Capture the cell that displays the provided text and extract its (X, Y) central coordinate. 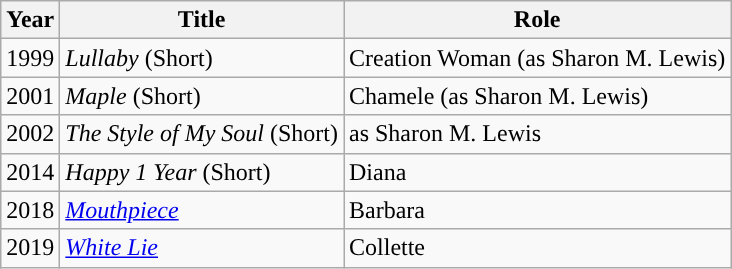
Lullaby (Short) (202, 58)
2019 (30, 248)
White Lie (202, 248)
as Sharon M. Lewis (538, 134)
Title (202, 20)
Collette (538, 248)
Role (538, 20)
2014 (30, 172)
2018 (30, 210)
Diana (538, 172)
2002 (30, 134)
Maple (Short) (202, 96)
Creation Woman (as Sharon M. Lewis) (538, 58)
Mouthpiece (202, 210)
Year (30, 20)
1999 (30, 58)
Barbara (538, 210)
2001 (30, 96)
Happy 1 Year (Short) (202, 172)
The Style of My Soul (Short) (202, 134)
Chamele (as Sharon M. Lewis) (538, 96)
